Scan for the cell matching the given text and deliver its [X, Y] coordinate at center. 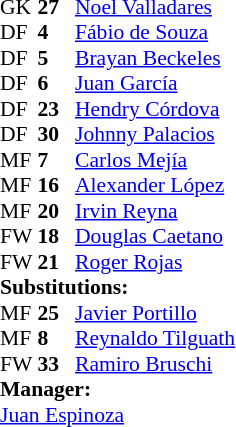
30 [57, 135]
Manager: [118, 389]
23 [57, 109]
Alexander López [155, 185]
Johnny Palacios [155, 135]
8 [57, 339]
Juan García [155, 83]
Carlos Mejía [155, 160]
Roger Rojas [155, 262]
7 [57, 160]
Hendry Córdova [155, 109]
Brayan Beckeles [155, 58]
5 [57, 58]
33 [57, 364]
Javier Portillo [155, 313]
Substitutions: [118, 287]
Irvin Reyna [155, 211]
18 [57, 237]
Reynaldo Tilguath [155, 339]
20 [57, 211]
Fábio de Souza [155, 33]
Douglas Caetano [155, 237]
16 [57, 185]
Ramiro Bruschi [155, 364]
4 [57, 33]
21 [57, 262]
6 [57, 83]
25 [57, 313]
